Search for the cell housing the specified text and yield its (x, y) center coordinate. 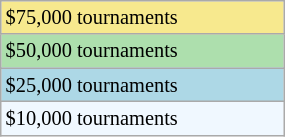
$25,000 tournaments (142, 85)
$50,000 tournaments (142, 51)
$75,000 tournaments (142, 17)
$10,000 tournaments (142, 118)
